Identify which cell holds the provided text, then report its (x, y) central coordinate. 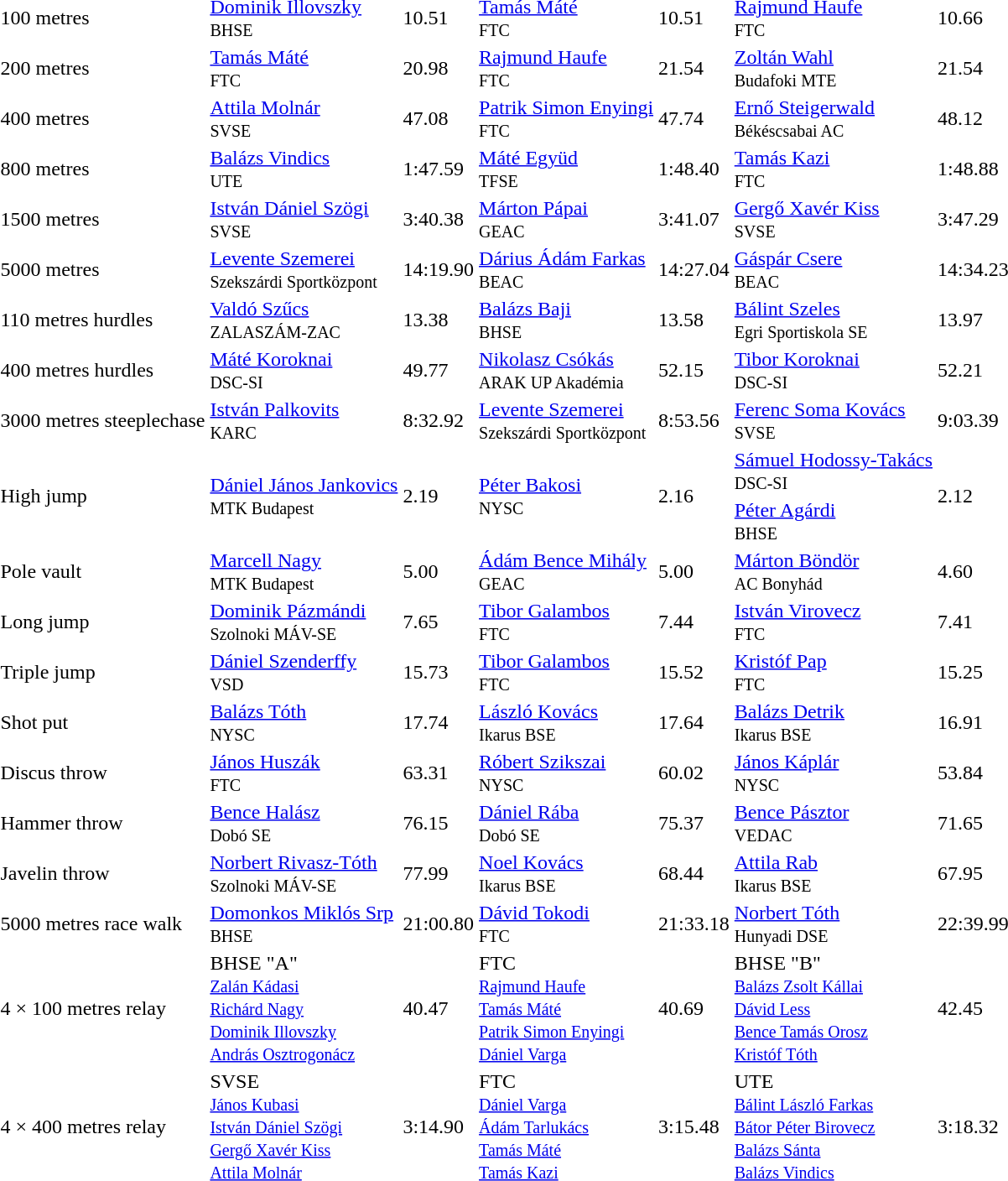
2.16 (694, 497)
Dániel RábaDobó SE (567, 824)
Márton PápaiGEAC (567, 220)
Sámuel Hodossy-TakácsDSC-SI (834, 471)
János HuszákFTC (304, 773)
Attila MolnárSVSE (304, 119)
Ferenc Soma KovácsSVSE (834, 421)
Balázs TóthNYSC (304, 723)
77.99 (439, 874)
60.02 (694, 773)
Tibor KoroknaiDSC-SI (834, 371)
17.64 (694, 723)
2.19 (439, 497)
40.69 (694, 1008)
17.74 (439, 723)
Dominik PázmándiSzolnoki MÁV-SE (304, 622)
Norbert Rivasz-TóthSzolnoki MÁV-SE (304, 874)
István Dániel SzögiSVSE (304, 220)
Kristóf PapFTC (834, 673)
Máté KoroknaiDSC-SI (304, 371)
Ernő SteigerwaldBékéscsabai AC (834, 119)
21:33.18 (694, 924)
BHSE "A"Zalán KádasiRichárd NagyDominik IllovszkyAndrás Osztrogonácz (304, 1008)
István ViroveczFTC (834, 622)
13.58 (694, 320)
István PalkovitsKARC (304, 421)
Bálint SzelesEgri Sportiskola SE (834, 320)
76.15 (439, 824)
Patrik Simon EnyingiFTC (567, 119)
15.52 (694, 673)
Noel KovácsIkarus BSE (567, 874)
Róbert SzikszaiNYSC (567, 773)
Domonkos Miklós SrpBHSE (304, 924)
Bence HalászDobó SE (304, 824)
47.08 (439, 119)
8:32.92 (439, 421)
3:40.38 (439, 220)
BHSE "B"Balázs Zsolt KállaiDávid LessBence Tamás OroszKristóf Tóth (834, 1008)
Balázs VindicsUTE (304, 169)
Nikolasz CsókásARAK UP Akadémia (567, 371)
7.44 (694, 622)
1:47.59 (439, 169)
49.77 (439, 371)
FTCRajmund HaufeTamás MátéPatrik Simon EnyingiDániel Varga (567, 1008)
Valdó SzűcsZALASZÁM-ZAC (304, 320)
20.98 (439, 69)
7.65 (439, 622)
Rajmund HaufeFTC (567, 69)
Dániel SzenderffyVSD (304, 673)
Ádám Bence MihályGEAC (567, 572)
Dániel János JankovicsMTK Budapest (304, 497)
Marcell NagyMTK Budapest (304, 572)
Tamás KaziFTC (834, 169)
Balázs DetrikIkarus BSE (834, 723)
13.38 (439, 320)
Zoltán WahlBudafoki MTE (834, 69)
14:27.04 (694, 270)
László KovácsIkarus BSE (567, 723)
Dávid TokodiFTC (567, 924)
Márton BöndörAC Bonyhád (834, 572)
Gergő Xavér KissSVSE (834, 220)
21.54 (694, 69)
63.31 (439, 773)
68.44 (694, 874)
Norbert TóthHunyadi DSE (834, 924)
40.47 (439, 1008)
8:53.56 (694, 421)
Attila RabIkarus BSE (834, 874)
47.74 (694, 119)
75.37 (694, 824)
Tamás MátéFTC (304, 69)
3:41.07 (694, 220)
Balázs BajiBHSE (567, 320)
Máté EgyüdTFSE (567, 169)
21:00.80 (439, 924)
Gáspár CsereBEAC (834, 270)
János KáplárNYSC (834, 773)
52.15 (694, 371)
1:48.40 (694, 169)
Dárius Ádám FarkasBEAC (567, 270)
14:19.90 (439, 270)
Péter BakosiNYSC (567, 497)
Bence PásztorVEDAC (834, 824)
15.73 (439, 673)
Péter AgárdiBHSE (834, 522)
